For the text-containing cell, return its midpoint in [x, y] coordinate format. 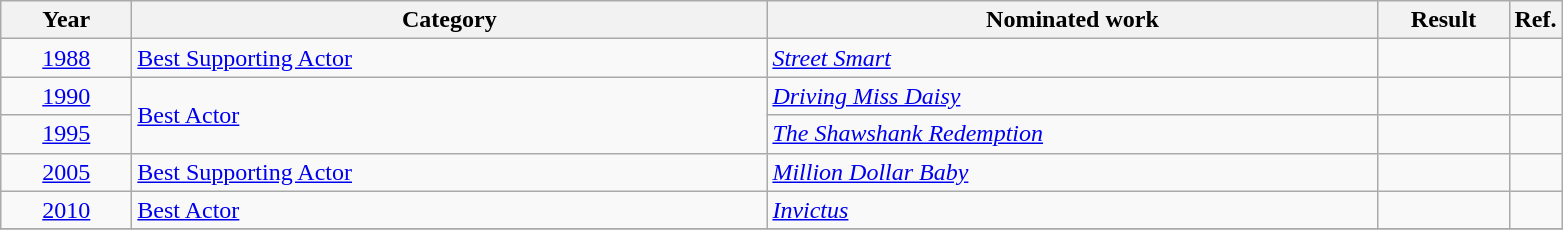
1988 [66, 58]
Result [1444, 20]
Year [66, 20]
1990 [66, 96]
Ref. [1536, 20]
Driving Miss Daisy [1072, 96]
The Shawshank Redemption [1072, 134]
Invictus [1072, 210]
Category [450, 20]
Nominated work [1072, 20]
Million Dollar Baby [1072, 172]
1995 [66, 134]
2010 [66, 210]
2005 [66, 172]
Street Smart [1072, 58]
